Detect which cell encompasses the target text, then output its [X, Y] center coordinate. 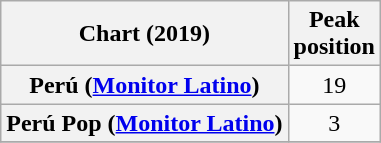
Perú (Monitor Latino) [144, 85]
3 [334, 123]
Peak position [334, 34]
Chart (2019) [144, 34]
Perú Pop (Monitor Latino) [144, 123]
19 [334, 85]
